Find where the given text appears and provide that cell's center as (x, y) coordinate. 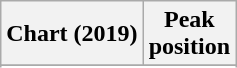
Chart (2019) (72, 34)
Peak position (189, 34)
